Output the (X, Y) coordinate of the center of the cell containing the given text.  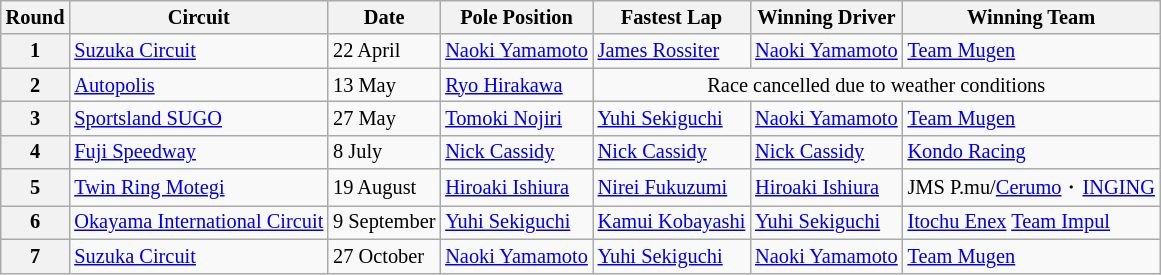
Kondo Racing (1032, 152)
Ryo Hirakawa (516, 85)
Tomoki Nojiri (516, 118)
Autopolis (198, 85)
Okayama International Circuit (198, 222)
Fuji Speedway (198, 152)
Itochu Enex Team Impul (1032, 222)
Fastest Lap (672, 17)
3 (36, 118)
8 July (384, 152)
27 May (384, 118)
13 May (384, 85)
Kamui Kobayashi (672, 222)
Date (384, 17)
6 (36, 222)
2 (36, 85)
4 (36, 152)
Twin Ring Motegi (198, 188)
JMS P.mu/Cerumo・INGING (1032, 188)
27 October (384, 256)
Race cancelled due to weather conditions (876, 85)
Circuit (198, 17)
22 April (384, 51)
19 August (384, 188)
Winning Driver (826, 17)
Nirei Fukuzumi (672, 188)
1 (36, 51)
Sportsland SUGO (198, 118)
Winning Team (1032, 17)
Round (36, 17)
5 (36, 188)
7 (36, 256)
James Rossiter (672, 51)
9 September (384, 222)
Pole Position (516, 17)
